From the cell containing the given text, extract its center point as [x, y] coordinate. 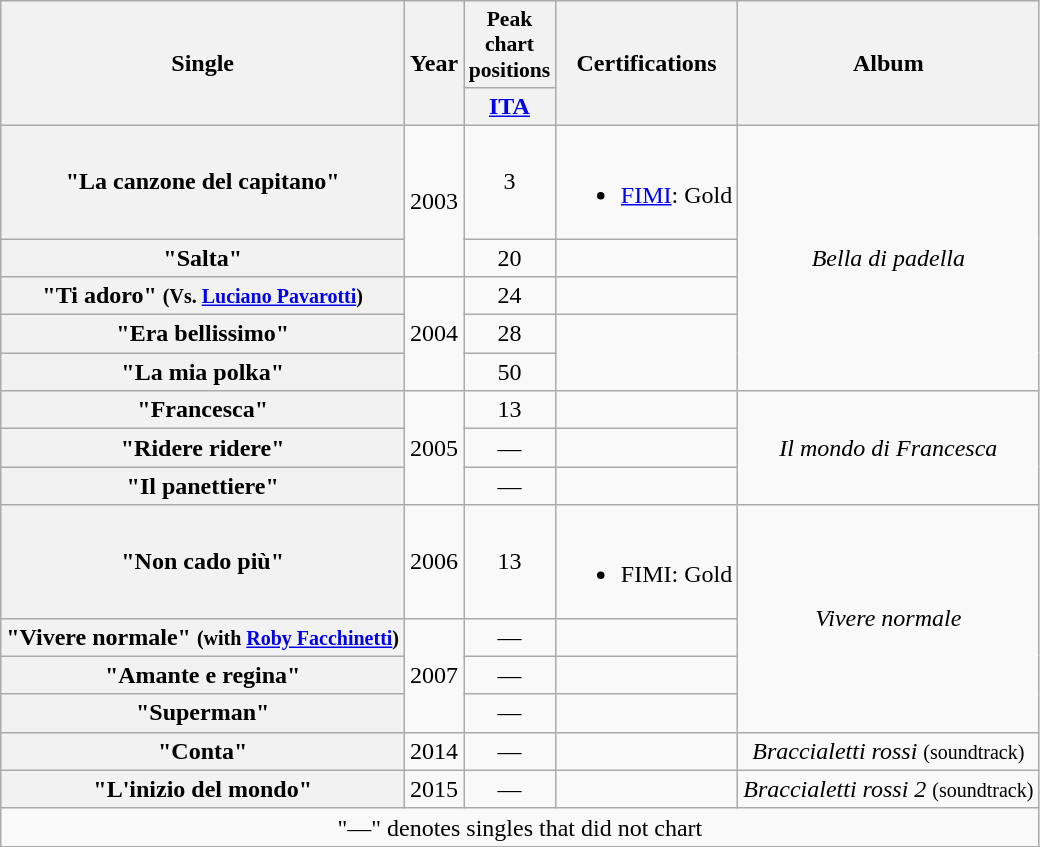
Braccialetti rossi (soundtrack) [888, 751]
Album [888, 64]
"Francesca" [203, 410]
3 [510, 182]
Vivere normale [888, 618]
"Salta" [203, 257]
20 [510, 257]
"Superman" [203, 713]
2015 [434, 789]
28 [510, 334]
"L'inizio del mondo" [203, 789]
"Il panettiere" [203, 486]
"Vivere normale" (with Roby Facchinetti) [203, 637]
2007 [434, 675]
"Era bellissimo" [203, 334]
Bella di padella [888, 258]
ITA [510, 106]
"Ti adoro" (Vs. Luciano Pavarotti) [203, 296]
"Amante e regina" [203, 675]
Il mondo di Francesca [888, 448]
50 [510, 372]
24 [510, 296]
"Ridere ridere" [203, 448]
Peak chartpositions [510, 44]
2014 [434, 751]
"Non cado più" [203, 562]
Single [203, 64]
"—" denotes singles that did not chart [520, 827]
Certifications [646, 64]
2003 [434, 200]
Braccialetti rossi 2 (soundtrack) [888, 789]
"La mia polka" [203, 372]
"La canzone del capitano" [203, 182]
Year [434, 64]
2005 [434, 448]
2004 [434, 334]
"Conta" [203, 751]
2006 [434, 562]
